Identify which cell holds the provided text, then report its (X, Y) central coordinate. 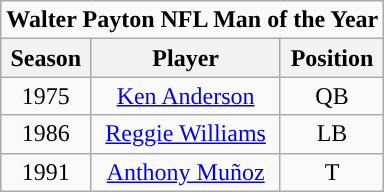
Anthony Muñoz (186, 172)
Position (332, 58)
LB (332, 134)
QB (332, 96)
Ken Anderson (186, 96)
Player (186, 58)
Walter Payton NFL Man of the Year (192, 20)
1986 (46, 134)
1991 (46, 172)
Season (46, 58)
T (332, 172)
1975 (46, 96)
Reggie Williams (186, 134)
